Determine the (x, y) coordinate at the center of the cell enclosing the given text.  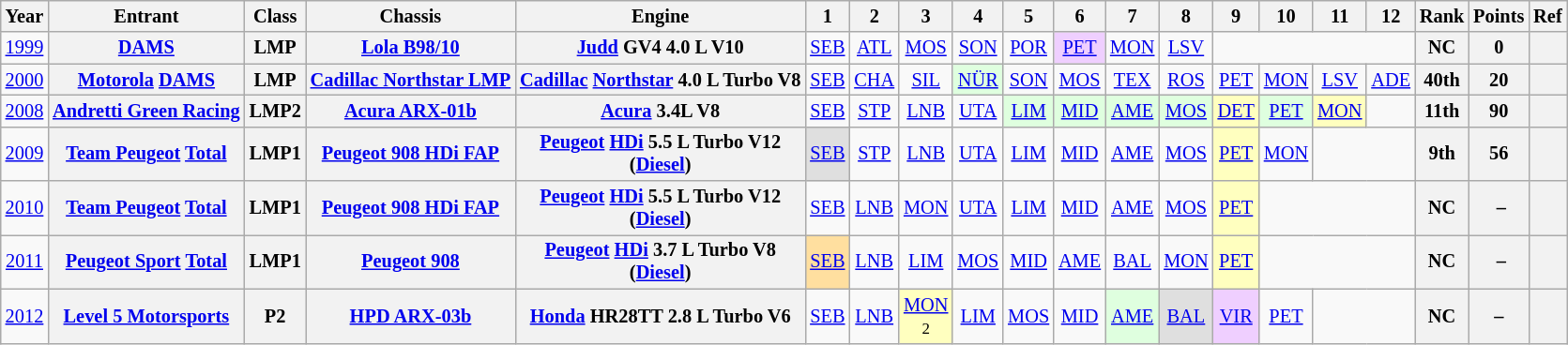
90 (1499, 111)
4 (978, 16)
Class (276, 16)
VIR (1237, 316)
2008 (24, 111)
Ref (1547, 16)
2000 (24, 80)
Peugeot 908 (411, 262)
LMP2 (276, 111)
POR (1028, 48)
11th (1441, 111)
2011 (24, 262)
SIL (925, 80)
CHA (875, 80)
9 (1237, 16)
ATL (875, 48)
2010 (24, 208)
TEX (1132, 80)
Level 5 Motorsports (146, 316)
DAMS (146, 48)
Acura ARX-01b (411, 111)
1999 (24, 48)
Peugeot HDi 3.7 L Turbo V8(Diesel) (661, 262)
Judd GV4 4.0 L V10 (661, 48)
ADE (1391, 80)
Honda HR28TT 2.8 L Turbo V6 (661, 316)
56 (1499, 154)
40th (1441, 80)
10 (1286, 16)
20 (1499, 80)
Points (1499, 16)
Chassis (411, 16)
0 (1499, 48)
P2 (276, 316)
HPD ARX-03b (411, 316)
2012 (24, 316)
9th (1441, 154)
Cadillac Northstar 4.0 L Turbo V8 (661, 80)
Year (24, 16)
MON2 (925, 316)
Rank (1441, 16)
7 (1132, 16)
Engine (661, 16)
2 (875, 16)
2009 (24, 154)
ROS (1186, 80)
Acura 3.4L V8 (661, 111)
Lola B98/10 (411, 48)
Cadillac Northstar LMP (411, 80)
Motorola DAMS (146, 80)
NÜR (978, 80)
8 (1186, 16)
6 (1079, 16)
5 (1028, 16)
Andretti Green Racing (146, 111)
Entrant (146, 16)
1 (828, 16)
12 (1391, 16)
3 (925, 16)
11 (1340, 16)
DET (1237, 111)
Peugeot Sport Total (146, 262)
